From the cell containing the given text, extract its center point as [x, y] coordinate. 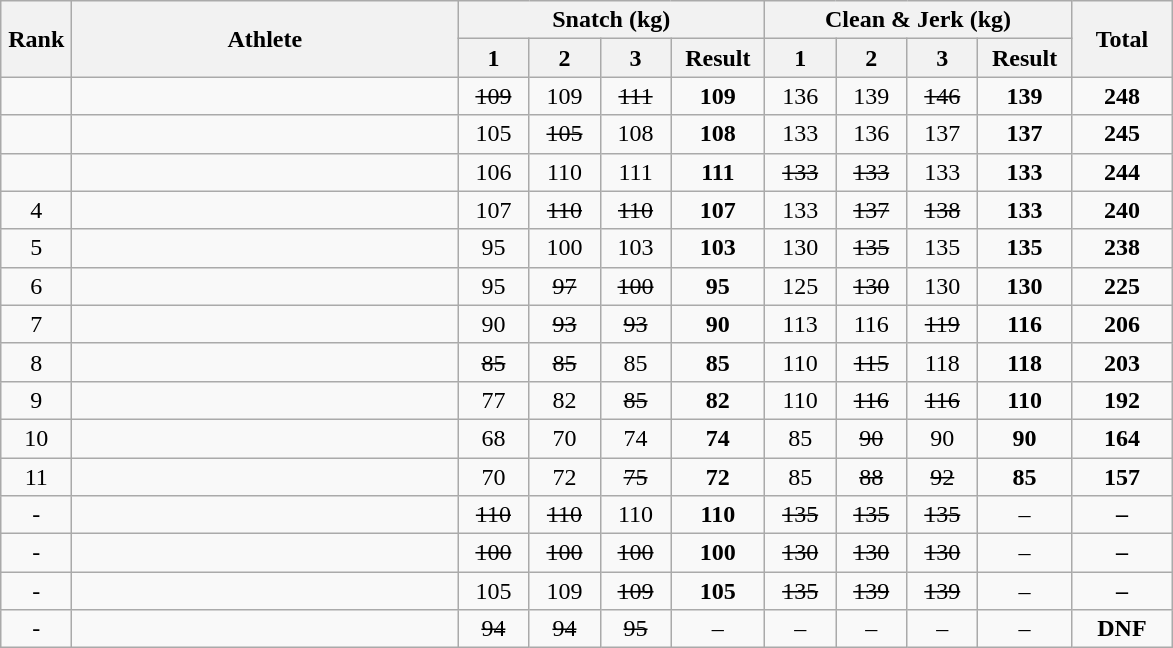
244 [1122, 172]
5 [36, 248]
245 [1122, 134]
206 [1122, 324]
106 [494, 172]
6 [36, 286]
146 [942, 96]
4 [36, 210]
138 [942, 210]
92 [942, 477]
248 [1122, 96]
157 [1122, 477]
Rank [36, 39]
11 [36, 477]
Snatch (kg) [612, 20]
DNF [1122, 629]
192 [1122, 400]
8 [36, 362]
7 [36, 324]
Athlete [265, 39]
9 [36, 400]
75 [636, 477]
119 [942, 324]
Total [1122, 39]
203 [1122, 362]
238 [1122, 248]
125 [800, 286]
113 [800, 324]
68 [494, 438]
164 [1122, 438]
Clean & Jerk (kg) [918, 20]
225 [1122, 286]
115 [872, 362]
77 [494, 400]
10 [36, 438]
240 [1122, 210]
88 [872, 477]
97 [564, 286]
